Return [x, y] of the center of cell containing provided text 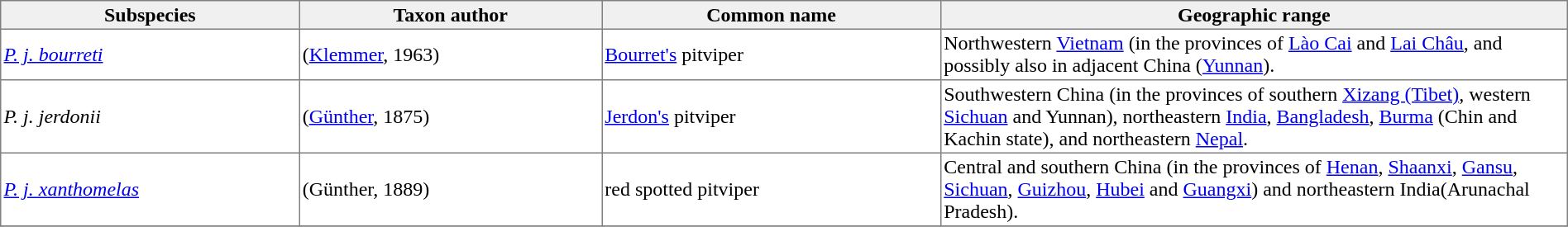
Bourret's pitviper [772, 54]
P. j. jerdonii [151, 116]
P. j. bourreti [151, 54]
red spotted pitviper [772, 189]
(Klemmer, 1963) [451, 54]
Subspecies [151, 15]
Geographic range [1254, 15]
P. j. xanthomelas [151, 189]
(Günther, 1875) [451, 116]
(Günther, 1889) [451, 189]
Northwestern Vietnam (in the provinces of Lào Cai and Lai Châu, and possibly also in adjacent China (Yunnan). [1254, 54]
Jerdon's pitviper [772, 116]
Taxon author [451, 15]
Common name [772, 15]
